Return the (X, Y) coordinate for the center point of the cell that contains the specified text.  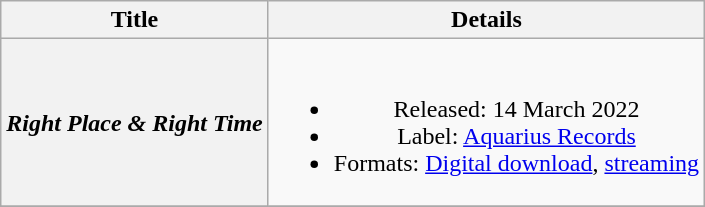
Details (486, 20)
Released: 14 March 2022Label: Aquarius RecordsFormats: Digital download, streaming (486, 122)
Right Place & Right Time (135, 122)
Title (135, 20)
